Extract the [X, Y] coordinate from the center of the cell holding the provided text.  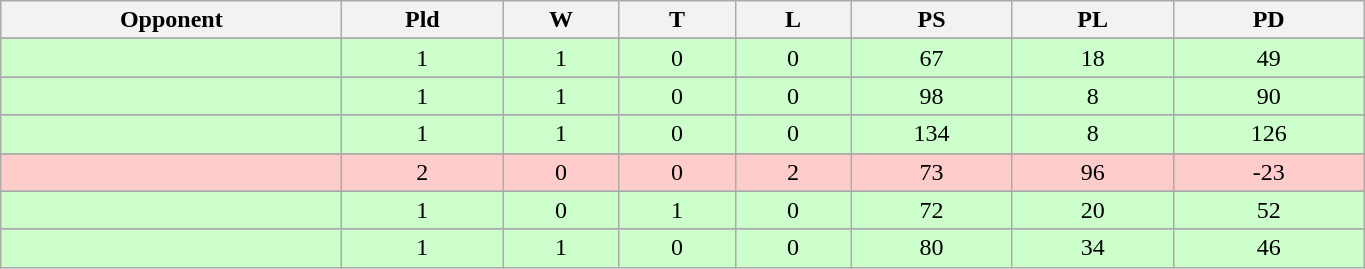
72 [932, 210]
-23 [1268, 172]
96 [1092, 172]
67 [932, 58]
80 [932, 248]
PL [1092, 20]
52 [1268, 210]
34 [1092, 248]
PD [1268, 20]
126 [1268, 134]
49 [1268, 58]
46 [1268, 248]
T [677, 20]
73 [932, 172]
134 [932, 134]
98 [932, 96]
W [561, 20]
PS [932, 20]
18 [1092, 58]
Opponent [172, 20]
L [793, 20]
20 [1092, 210]
Pld [422, 20]
90 [1268, 96]
